Capture the cell that displays the provided text and extract its [X, Y] central coordinate. 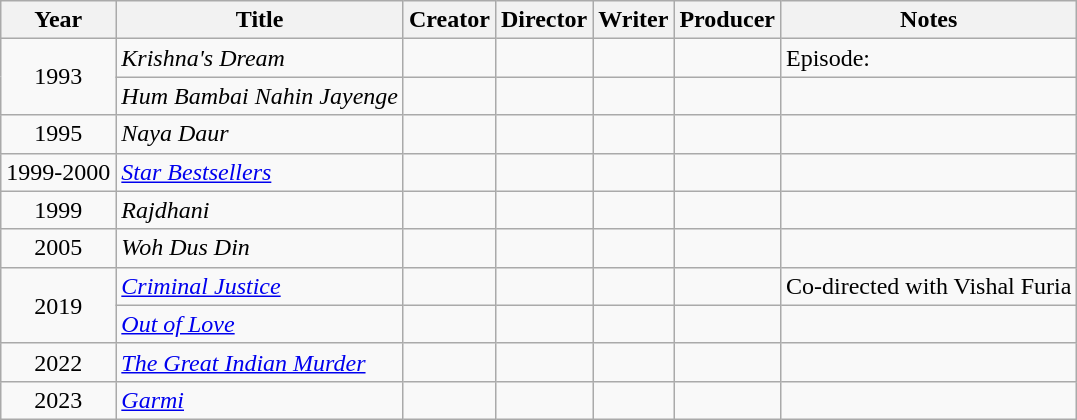
Woh Dus Din [260, 248]
Director [544, 20]
Garmi [260, 400]
Producer [728, 20]
Out of Love [260, 324]
1995 [58, 134]
2022 [58, 362]
1999-2000 [58, 172]
Notes [928, 20]
1999 [58, 210]
1993 [58, 77]
Krishna's Dream [260, 58]
The Great Indian Murder [260, 362]
Title [260, 20]
Naya Daur [260, 134]
Year [58, 20]
Creator [449, 20]
Criminal Justice [260, 286]
Hum Bambai Nahin Jayenge [260, 96]
Co-directed with Vishal Furia [928, 286]
Star Bestsellers [260, 172]
Rajdhani [260, 210]
2005 [58, 248]
2023 [58, 400]
Episode: [928, 58]
2019 [58, 305]
Writer [634, 20]
